For the text-containing cell, return its midpoint in [x, y] coordinate format. 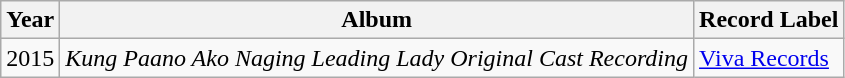
Year [30, 20]
2015 [30, 58]
Viva Records [769, 58]
Album [377, 20]
Record Label [769, 20]
Kung Paano Ako Naging Leading Lady Original Cast Recording [377, 58]
